Extract the (x, y) coordinate from the center of the cell holding the provided text.  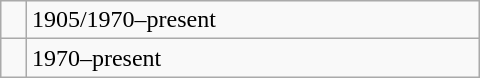
1970–present (252, 58)
1905/1970–present (252, 20)
